Search for the cell housing the specified text and yield its (X, Y) center coordinate. 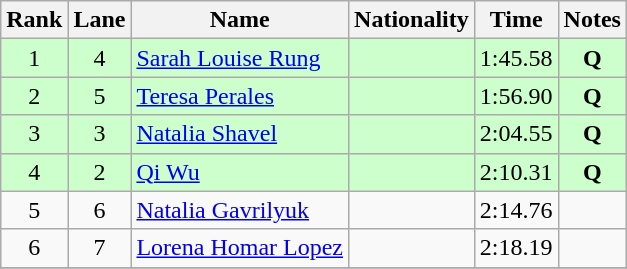
1 (34, 58)
Name (240, 20)
Nationality (412, 20)
Rank (34, 20)
Natalia Gavrilyuk (240, 210)
Teresa Perales (240, 96)
2:18.19 (516, 248)
Notes (592, 20)
2:04.55 (516, 134)
7 (100, 248)
Qi Wu (240, 172)
Lane (100, 20)
1:45.58 (516, 58)
1:56.90 (516, 96)
2:14.76 (516, 210)
Natalia Shavel (240, 134)
Time (516, 20)
Sarah Louise Rung (240, 58)
2:10.31 (516, 172)
Lorena Homar Lopez (240, 248)
